Provide the (X, Y) coordinate of the cell's center where the given text is located.  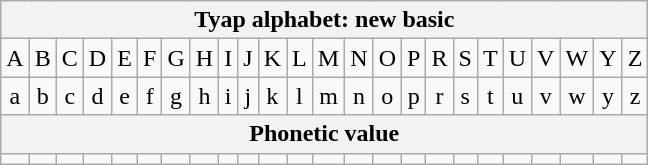
L (300, 58)
S (465, 58)
V (546, 58)
c (70, 96)
F (149, 58)
d (97, 96)
A (15, 58)
k (272, 96)
Y (608, 58)
p (414, 96)
G (176, 58)
E (125, 58)
u (517, 96)
M (328, 58)
K (272, 58)
T (490, 58)
w (577, 96)
n (359, 96)
v (546, 96)
N (359, 58)
h (204, 96)
R (440, 58)
Z (635, 58)
H (204, 58)
e (125, 96)
U (517, 58)
j (248, 96)
B (42, 58)
W (577, 58)
i (228, 96)
t (490, 96)
O (387, 58)
y (608, 96)
f (149, 96)
l (300, 96)
s (465, 96)
Phonetic value (324, 134)
g (176, 96)
r (440, 96)
o (387, 96)
C (70, 58)
m (328, 96)
b (42, 96)
a (15, 96)
D (97, 58)
P (414, 58)
J (248, 58)
z (635, 96)
I (228, 58)
Tyap alphabet: new basic (324, 20)
